Identify which cell holds the provided text, then report its (x, y) central coordinate. 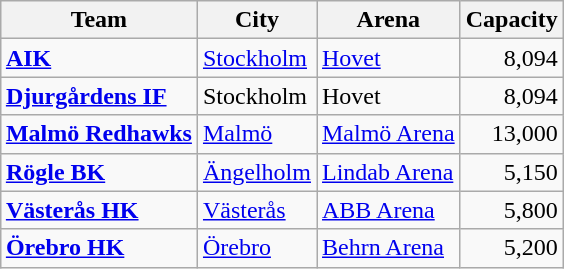
Capacity (512, 20)
AIK (98, 58)
Malmö Redhawks (98, 134)
5,200 (512, 248)
Örebro HK (98, 248)
Västerås HK (98, 210)
Behrn Arena (388, 248)
Lindab Arena (388, 172)
Örebro (256, 248)
Rögle BK (98, 172)
Team (98, 20)
Ängelholm (256, 172)
13,000 (512, 134)
5,150 (512, 172)
Arena (388, 20)
ABB Arena (388, 210)
Malmö Arena (388, 134)
5,800 (512, 210)
Malmö (256, 134)
Djurgårdens IF (98, 96)
Västerås (256, 210)
City (256, 20)
